Locate the cell with the specified text and output its (X, Y) center coordinate. 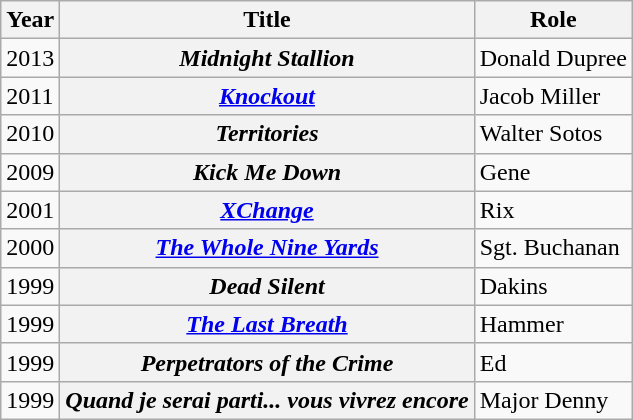
Rix (553, 210)
Knockout (267, 96)
Walter Sotos (553, 134)
2011 (30, 96)
Kick Me Down (267, 172)
XChange (267, 210)
2009 (30, 172)
Major Denny (553, 400)
Role (553, 20)
The Whole Nine Yards (267, 248)
Hammer (553, 324)
Year (30, 20)
Quand je serai parti... vous vivrez encore (267, 400)
2000 (30, 248)
Dakins (553, 286)
Donald Dupree (553, 58)
The Last Breath (267, 324)
Title (267, 20)
Gene (553, 172)
Ed (553, 362)
Dead Silent (267, 286)
2001 (30, 210)
2013 (30, 58)
Sgt. Buchanan (553, 248)
2010 (30, 134)
Jacob Miller (553, 96)
Perpetrators of the Crime (267, 362)
Midnight Stallion (267, 58)
Territories (267, 134)
